Capture the cell that displays the provided text and extract its [X, Y] central coordinate. 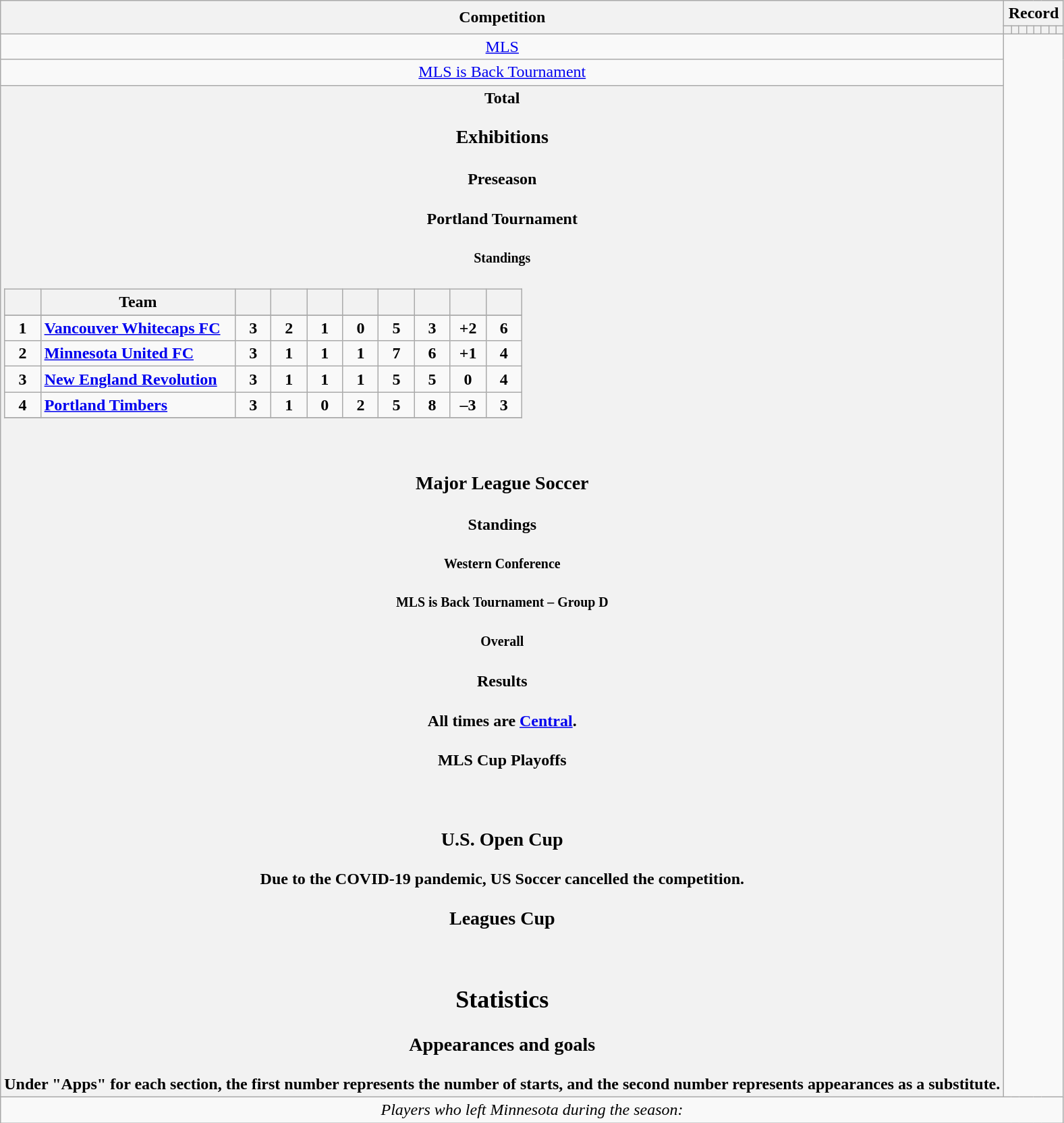
New England Revolution [138, 379]
Vancouver Whitecaps FC [138, 328]
MLS is Back Tournament [502, 72]
8 [432, 405]
+1 [468, 354]
Team [138, 302]
Players who left Minnesota during the season: [532, 1110]
MLS [502, 47]
Portland Timbers [138, 405]
–3 [468, 405]
7 [397, 354]
Record [1034, 13]
+2 [468, 328]
Competition [502, 18]
Minnesota United FC [138, 354]
